Identify which cell holds the provided text, then report its [X, Y] central coordinate. 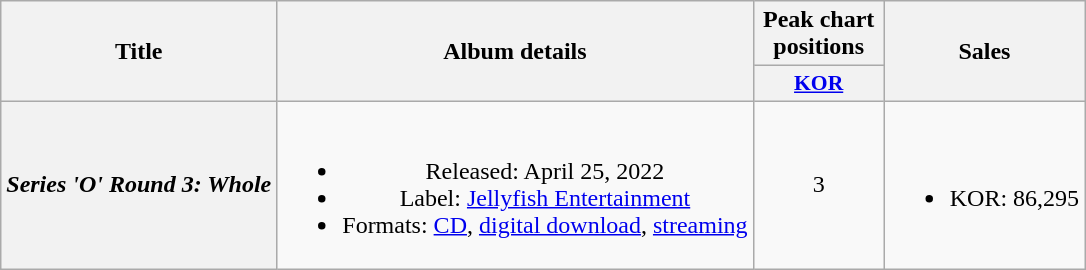
KOR [818, 84]
Sales [984, 52]
Title [139, 52]
Peak chart positions [818, 34]
Album details [515, 52]
KOR: 86,295 [984, 184]
Released: April 25, 2022Label: Jellyfish EntertainmentFormats: CD, digital download, streaming [515, 184]
Series 'O' Round 3: Whole [139, 184]
3 [818, 184]
